Locate the cell with the specified text and output its (x, y) center coordinate. 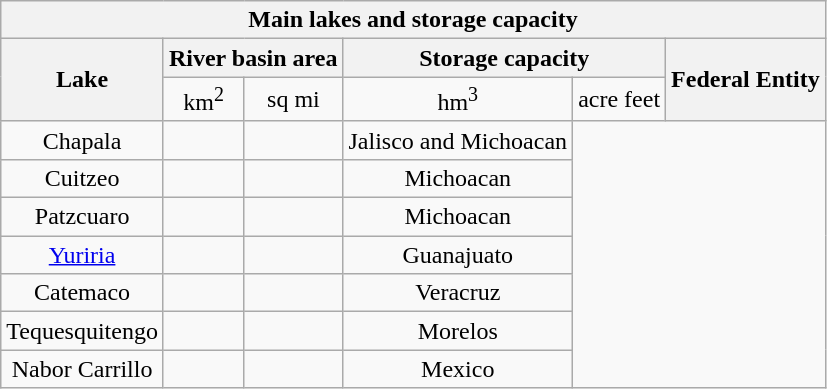
Lake (82, 80)
Morelos (458, 331)
Guanajuato (458, 255)
Veracruz (458, 293)
Patzcuaro (82, 217)
Main lakes and storage capacity (414, 20)
Tequesquitengo (82, 331)
acre feet (620, 100)
Storage capacity (504, 58)
hm3 (458, 100)
Nabor Carrillo (82, 369)
Catemaco (82, 293)
Chapala (82, 140)
Jalisco and Michoacan (458, 140)
Yuriria (82, 255)
sq mi (294, 100)
River basin area (253, 58)
Mexico (458, 369)
Cuitzeo (82, 178)
Federal Entity (746, 80)
km2 (203, 100)
